Output the [x, y] coordinate of the center of the cell containing the given text.  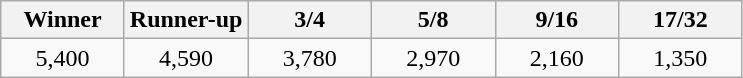
5,400 [63, 58]
2,970 [433, 58]
9/16 [557, 20]
2,160 [557, 58]
3/4 [310, 20]
5/8 [433, 20]
Runner-up [186, 20]
3,780 [310, 58]
Winner [63, 20]
1,350 [681, 58]
17/32 [681, 20]
4,590 [186, 58]
